Extract the (x, y) coordinate from the center of the cell holding the provided text.  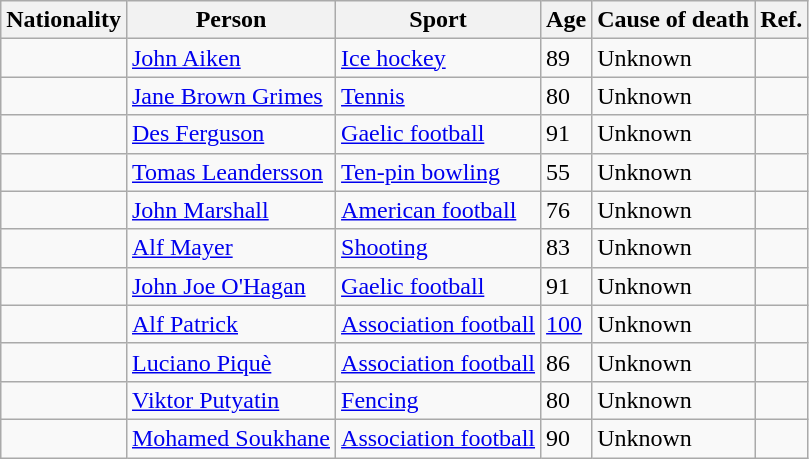
89 (566, 58)
Alf Patrick (230, 324)
Tennis (438, 96)
Alf Mayer (230, 248)
76 (566, 210)
John Marshall (230, 210)
Sport (438, 20)
Fencing (438, 400)
Ice hockey (438, 58)
American football (438, 210)
John Joe O'Hagan (230, 286)
Luciano Piquè (230, 362)
Age (566, 20)
John Aiken (230, 58)
Des Ferguson (230, 134)
Shooting (438, 248)
86 (566, 362)
Viktor Putyatin (230, 400)
Tomas Leandersson (230, 172)
55 (566, 172)
Jane Brown Grimes (230, 96)
83 (566, 248)
Cause of death (674, 20)
100 (566, 324)
Person (230, 20)
Nationality (64, 20)
Ref. (782, 20)
Ten-pin bowling (438, 172)
90 (566, 438)
Mohamed Soukhane (230, 438)
